From the cell containing the given text, extract its center point as [x, y] coordinate. 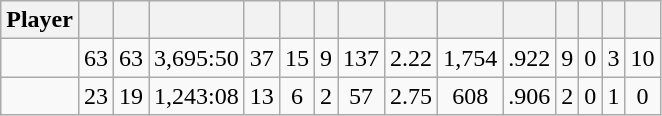
15 [296, 58]
10 [642, 58]
19 [132, 96]
2.22 [412, 58]
608 [470, 96]
3 [614, 58]
13 [262, 96]
23 [96, 96]
37 [262, 58]
137 [362, 58]
57 [362, 96]
1 [614, 96]
.922 [530, 58]
Player [40, 20]
1,754 [470, 58]
3,695:50 [197, 58]
1,243:08 [197, 96]
.906 [530, 96]
2.75 [412, 96]
6 [296, 96]
